Provide the (x, y) coordinate of the cell's center where the given text is located.  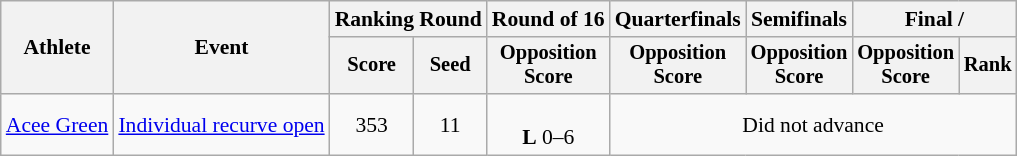
Did not advance (814, 124)
Event (221, 48)
11 (450, 124)
353 (372, 124)
Round of 16 (548, 19)
Final / (934, 19)
Semifinals (800, 19)
Individual recurve open (221, 124)
Quarterfinals (678, 19)
Ranking Round (408, 19)
Athlete (58, 48)
Score (372, 66)
Acee Green (58, 124)
Rank (988, 66)
L 0–6 (548, 124)
Seed (450, 66)
